Output the (x, y) coordinate of the center of the cell containing the given text.  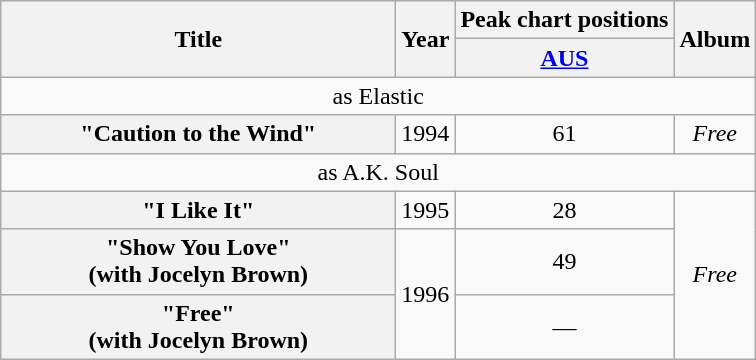
Year (426, 39)
"Free" (with Jocelyn Brown) (198, 326)
— (564, 326)
"I Like It" (198, 210)
1996 (426, 294)
as A.K. Soul (378, 172)
"Caution to the Wind" (198, 134)
49 (564, 262)
AUS (564, 58)
"Show You Love" (with Jocelyn Brown) (198, 262)
28 (564, 210)
Album (715, 39)
1995 (426, 210)
1994 (426, 134)
61 (564, 134)
Title (198, 39)
as Elastic (378, 96)
Peak chart positions (564, 20)
